From the cell containing the given text, extract its center point as [X, Y] coordinate. 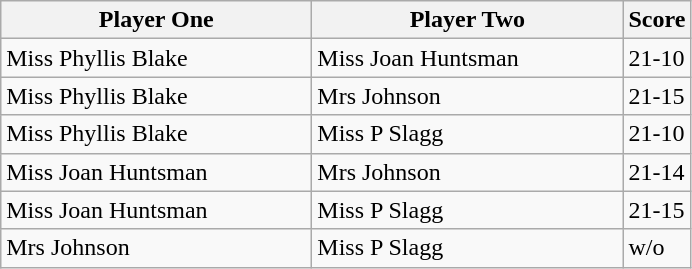
Player Two [468, 20]
Score [657, 20]
Player One [156, 20]
w/o [657, 248]
21-14 [657, 172]
